From the cell containing the given text, extract its center point as [x, y] coordinate. 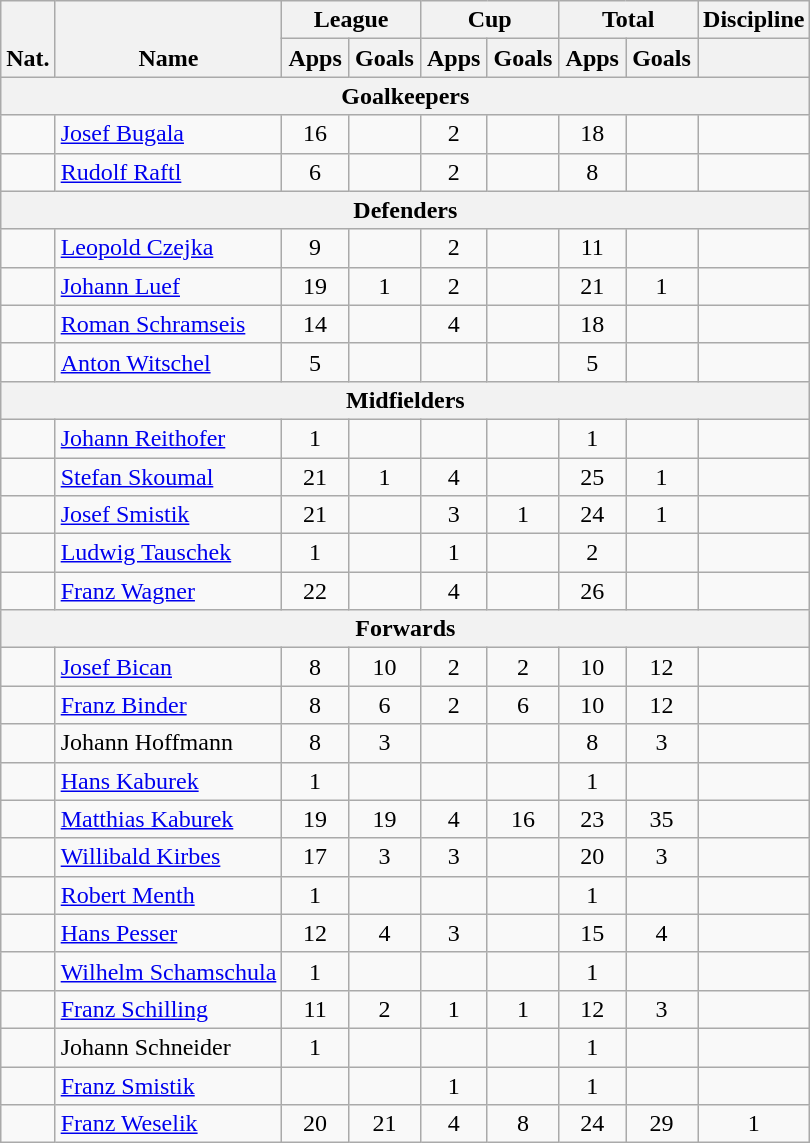
Johann Schneider [168, 1047]
Midfielders [406, 400]
Willibald Kirbes [168, 857]
Rudolf Raftl [168, 172]
Franz Smistik [168, 1085]
Anton Witschel [168, 362]
17 [316, 857]
Goalkeepers [406, 96]
League [352, 20]
Franz Wagner [168, 591]
29 [662, 1124]
Total [628, 20]
23 [592, 819]
Matthias Kaburek [168, 819]
Stefan Skoumal [168, 477]
9 [316, 248]
Josef Bugala [168, 134]
Johann Reithofer [168, 438]
15 [592, 933]
Hans Pesser [168, 933]
Franz Schilling [168, 1009]
Wilhelm Schamschula [168, 971]
Josef Bican [168, 667]
Roman Schramseis [168, 324]
Johann Luef [168, 286]
Cup [490, 20]
Franz Weselik [168, 1124]
Franz Binder [168, 705]
Leopold Czejka [168, 248]
Discipline [754, 20]
Name [168, 39]
Josef Smistik [168, 515]
Nat. [28, 39]
Ludwig Tauschek [168, 553]
25 [592, 477]
14 [316, 324]
35 [662, 819]
Johann Hoffmann [168, 743]
Forwards [406, 629]
Defenders [406, 210]
22 [316, 591]
Robert Menth [168, 895]
Hans Kaburek [168, 781]
26 [592, 591]
